Extract the (X, Y) coordinate from the center of the cell holding the provided text.  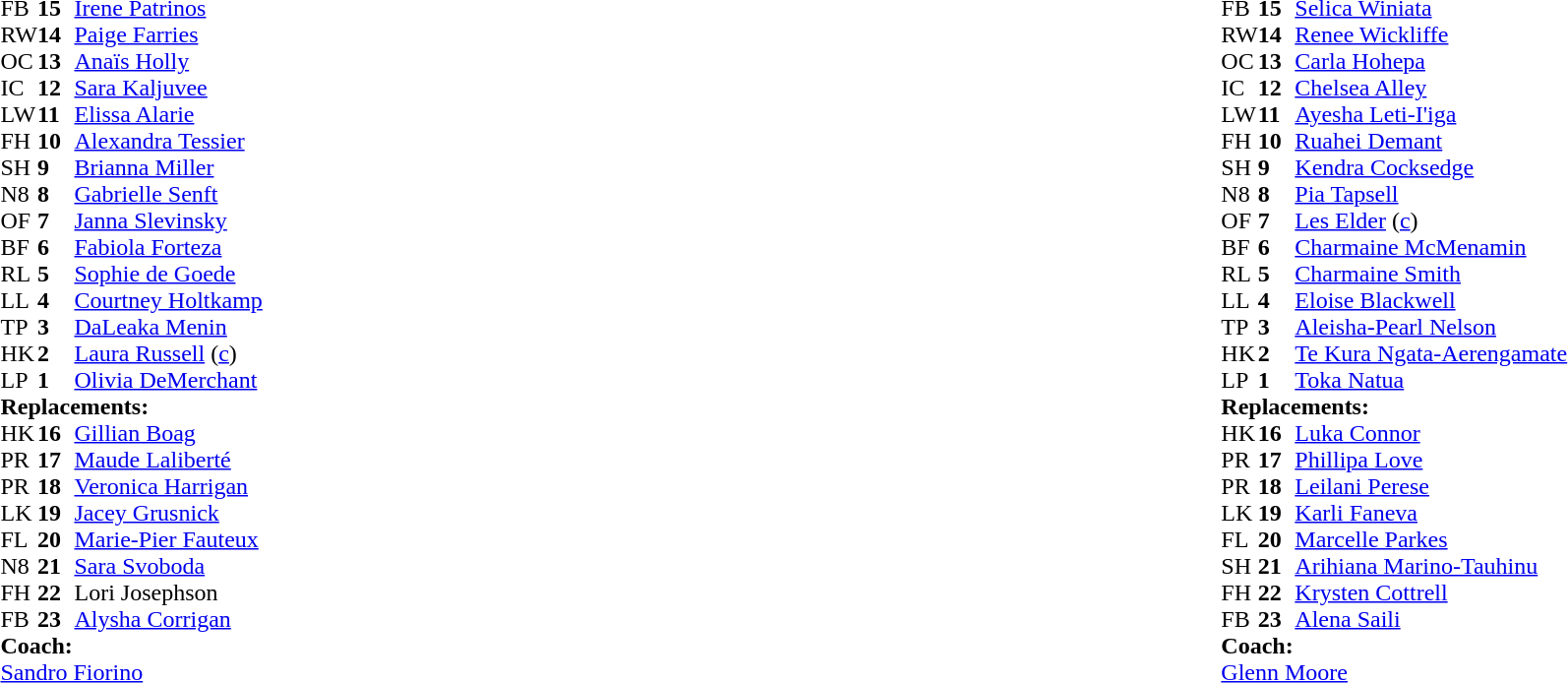
Gillian Boag (169, 433)
Les Elder (c) (1430, 220)
Fabiola Forteza (169, 248)
Courtney Holtkamp (169, 301)
Laura Russell (c) (169, 354)
Pia Tapsell (1430, 195)
Veronica Harrigan (169, 486)
Elissa Alarie (169, 114)
Luka Connor (1430, 433)
Aleisha-Pearl Nelson (1430, 327)
Alena Saili (1430, 620)
Anaïs Holly (169, 61)
Chelsea Alley (1430, 89)
Olivia DeMerchant (169, 380)
Ayesha Leti-I'iga (1430, 114)
Ruahei Demant (1430, 142)
Marcelle Parkes (1430, 539)
Kendra Cocksedge (1430, 167)
Janna Slevinsky (169, 220)
Sara Svoboda (169, 567)
DaLeaka Menin (169, 327)
Carla Hohepa (1430, 61)
Alexandra Tessier (169, 142)
Gabrielle Senft (169, 195)
Maude Laliberté (169, 461)
Charmaine Smith (1430, 274)
Te Kura Ngata-Aerengamate (1430, 354)
Krysten Cottrell (1430, 592)
Jacey Grusnick (169, 514)
Toka Natua (1430, 380)
Leilani Perese (1430, 486)
Renee Wickliffe (1430, 35)
Karli Faneva (1430, 514)
Sophie de Goede (169, 274)
Charmaine McMenamin (1430, 248)
Brianna Miller (169, 167)
Sara Kaljuvee (169, 89)
Paige Farries (169, 35)
Lori Josephson (169, 592)
Marie-Pier Fauteux (169, 539)
Alysha Corrigan (169, 620)
Arihiana Marino-Tauhinu (1430, 567)
Phillipa Love (1430, 461)
Eloise Blackwell (1430, 301)
